Identify which cell holds the provided text, then report its (X, Y) central coordinate. 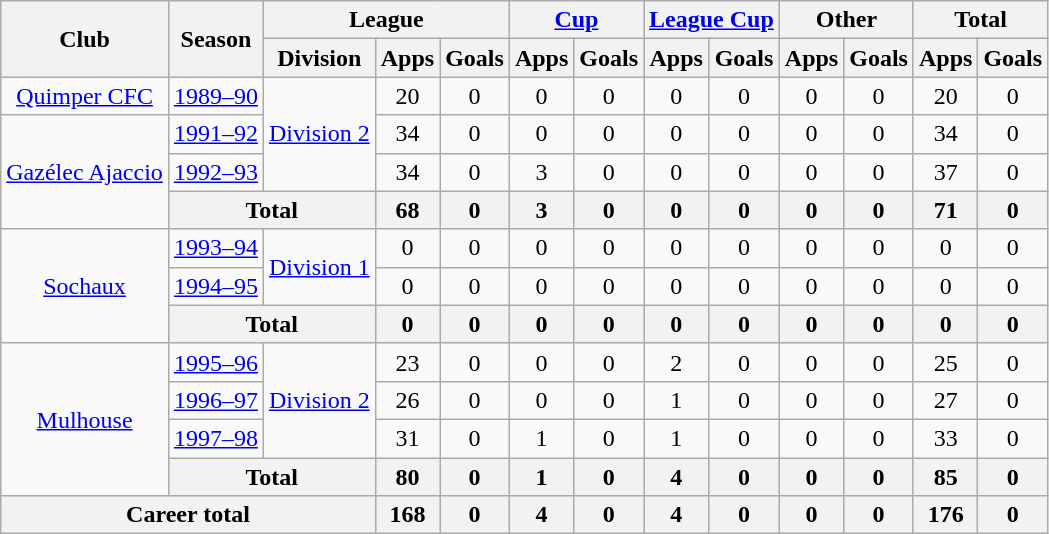
2 (676, 362)
1989–90 (216, 96)
Mulhouse (85, 419)
26 (407, 400)
League Cup (712, 20)
Other (846, 20)
Season (216, 39)
37 (945, 172)
33 (945, 438)
23 (407, 362)
25 (945, 362)
71 (945, 210)
Career total (188, 515)
1992–93 (216, 172)
Sochaux (85, 286)
1994–95 (216, 286)
Club (85, 39)
Gazélec Ajaccio (85, 172)
176 (945, 515)
168 (407, 515)
1991–92 (216, 134)
85 (945, 477)
1997–98 (216, 438)
Quimper CFC (85, 96)
1993–94 (216, 248)
31 (407, 438)
1996–97 (216, 400)
1995–96 (216, 362)
Cup (576, 20)
68 (407, 210)
League (386, 20)
Division 1 (319, 267)
27 (945, 400)
Division (319, 58)
80 (407, 477)
